Return (x, y) of the center of cell containing provided text 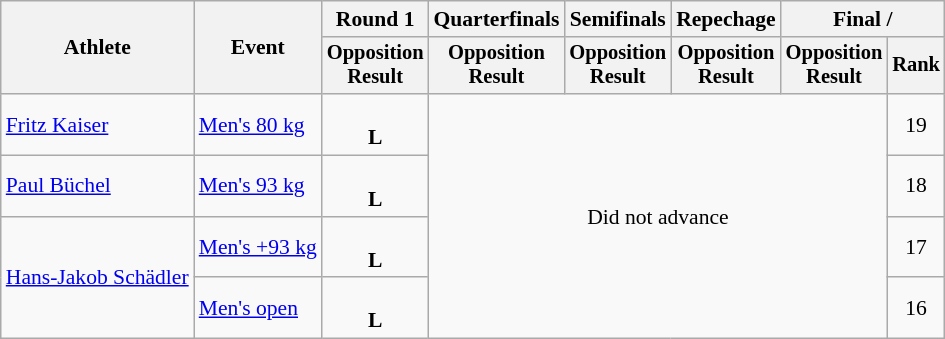
Paul Büchel (98, 186)
Fritz Kaiser (98, 124)
Quarterfinals (496, 19)
17 (916, 248)
Hans-Jakob Schädler (98, 278)
Rank (916, 66)
Men's 93 kg (258, 186)
Men's +93 kg (258, 248)
Athlete (98, 48)
19 (916, 124)
Men's 80 kg (258, 124)
Semifinals (618, 19)
Round 1 (376, 19)
18 (916, 186)
Final / (863, 19)
Did not advance (658, 216)
Event (258, 48)
16 (916, 308)
Repechage (726, 19)
Men's open (258, 308)
